Search for the cell housing the specified text and yield its (X, Y) center coordinate. 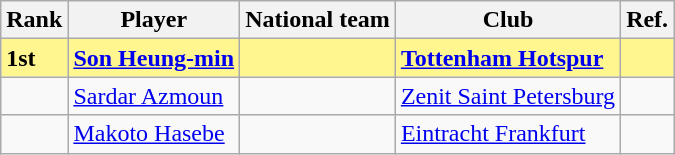
Rank (34, 20)
Makoto Hasebe (154, 134)
National team (318, 20)
Ref. (648, 20)
Sardar Azmoun (154, 96)
Club (508, 20)
1st (34, 58)
Player (154, 20)
Son Heung-min (154, 58)
Eintracht Frankfurt (508, 134)
Zenit Saint Petersburg (508, 96)
Tottenham Hotspur (508, 58)
